Search for the cell housing the specified text and yield its [X, Y] center coordinate. 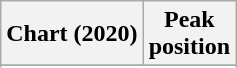
Chart (2020) [72, 34]
Peakposition [189, 34]
